Capture the cell that displays the provided text and extract its [x, y] central coordinate. 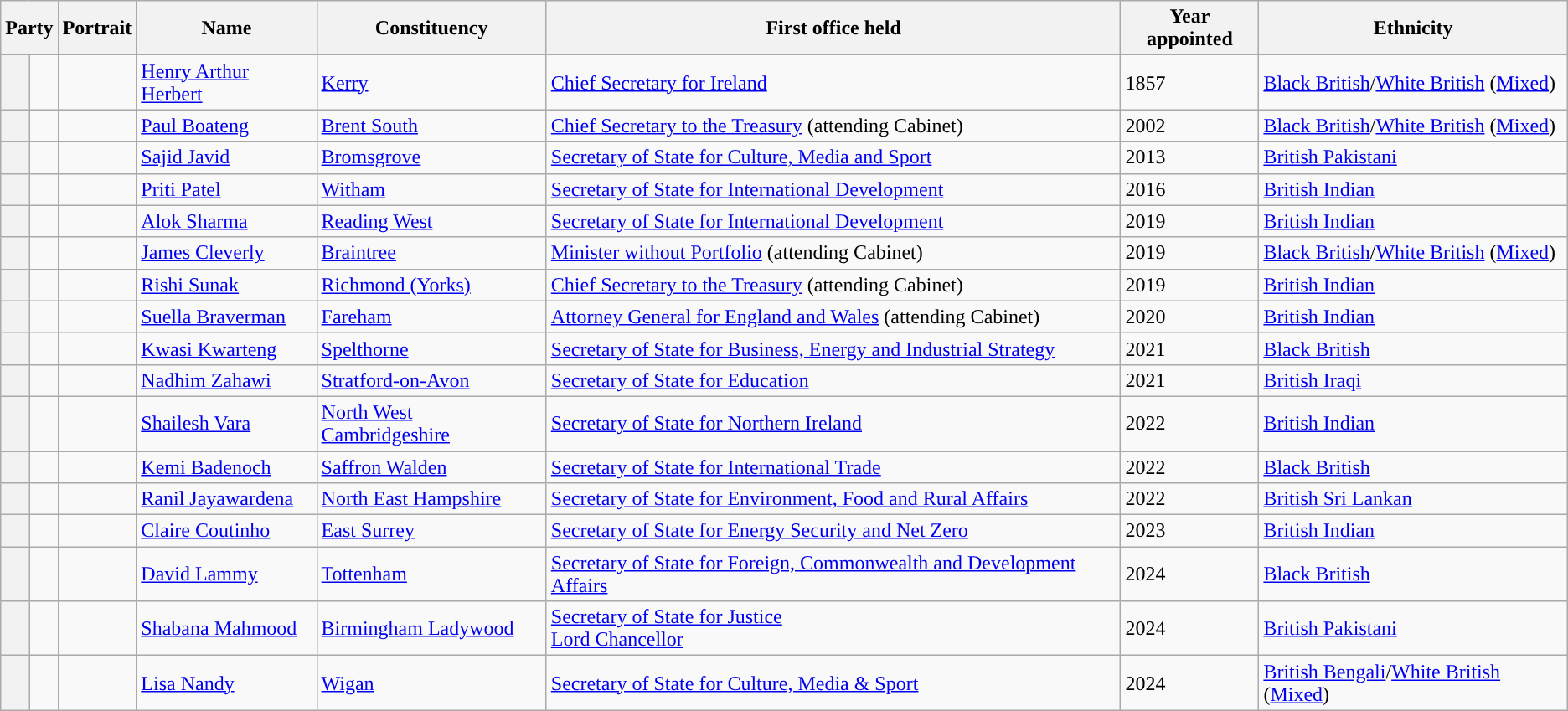
Bromsgrove [431, 157]
Stratford-on-Avon [431, 380]
Sajid Javid [226, 157]
Secretary of State for JusticeLord Chancellor [833, 628]
Fareham [431, 317]
British Iraqi [1413, 380]
Paul Boateng [226, 126]
Secretary of State for Culture, Media & Sport [833, 683]
Year appointed [1189, 28]
Shailesh Vara [226, 424]
Ranil Jayawardena [226, 499]
North East Hampshire [431, 499]
Constituency [431, 28]
Saffron Walden [431, 466]
Braintree [431, 253]
Brent South [431, 126]
Suella Braverman [226, 317]
North West Cambridgeshire [431, 424]
British Bengali/White British (Mixed) [1413, 683]
First office held [833, 28]
Secretary of State for Culture, Media and Sport [833, 157]
2016 [1189, 189]
Kerry [431, 82]
Secretary of State for Northern Ireland [833, 424]
Party [29, 28]
Alok Sharma [226, 221]
Portrait [97, 28]
Reading West [431, 221]
Secretary of State for Business, Energy and Industrial Strategy [833, 348]
Secretary of State for Education [833, 380]
Secretary of State for Energy Security and Net Zero [833, 531]
Claire Coutinho [226, 531]
2013 [1189, 157]
1857 [1189, 82]
Secretary of State for Foreign, Commonwealth and Development Affairs [833, 574]
Witham [431, 189]
Ethnicity [1413, 28]
Nadhim Zahawi [226, 380]
2020 [1189, 317]
British Sri Lankan [1413, 499]
Attorney General for England and Wales (attending Cabinet) [833, 317]
Rishi Sunak [226, 285]
Richmond (Yorks) [431, 285]
Chief Secretary for Ireland [833, 82]
Lisa Nandy [226, 683]
Shabana Mahmood [226, 628]
Minister without Portfolio (attending Cabinet) [833, 253]
Kwasi Kwarteng [226, 348]
2023 [1189, 531]
Priti Patel [226, 189]
Henry Arthur Herbert [226, 82]
2002 [1189, 126]
Wigan [431, 683]
Birmingham Ladywood [431, 628]
East Surrey [431, 531]
Secretary of State for International Trade [833, 466]
Secretary of State for Environment, Food and Rural Affairs [833, 499]
Spelthorne [431, 348]
James Cleverly [226, 253]
David Lammy [226, 574]
Name [226, 28]
Tottenham [431, 574]
Kemi Badenoch [226, 466]
